Provide the (X, Y) coordinate of the cell's center where the given text is located.  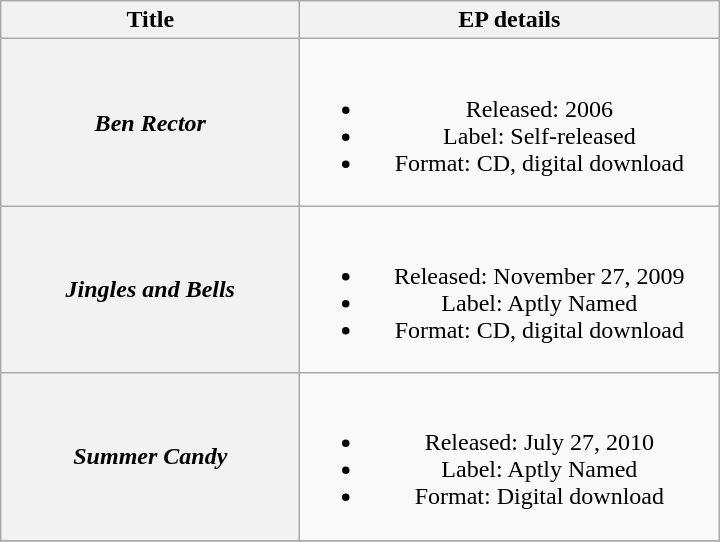
EP details (510, 20)
Jingles and Bells (150, 290)
Ben Rector (150, 122)
Released: November 27, 2009Label: Aptly NamedFormat: CD, digital download (510, 290)
Summer Candy (150, 456)
Released: July 27, 2010Label: Aptly NamedFormat: Digital download (510, 456)
Released: 2006Label: Self-releasedFormat: CD, digital download (510, 122)
Title (150, 20)
